Scan for the cell matching the given text and deliver its (x, y) coordinate at center. 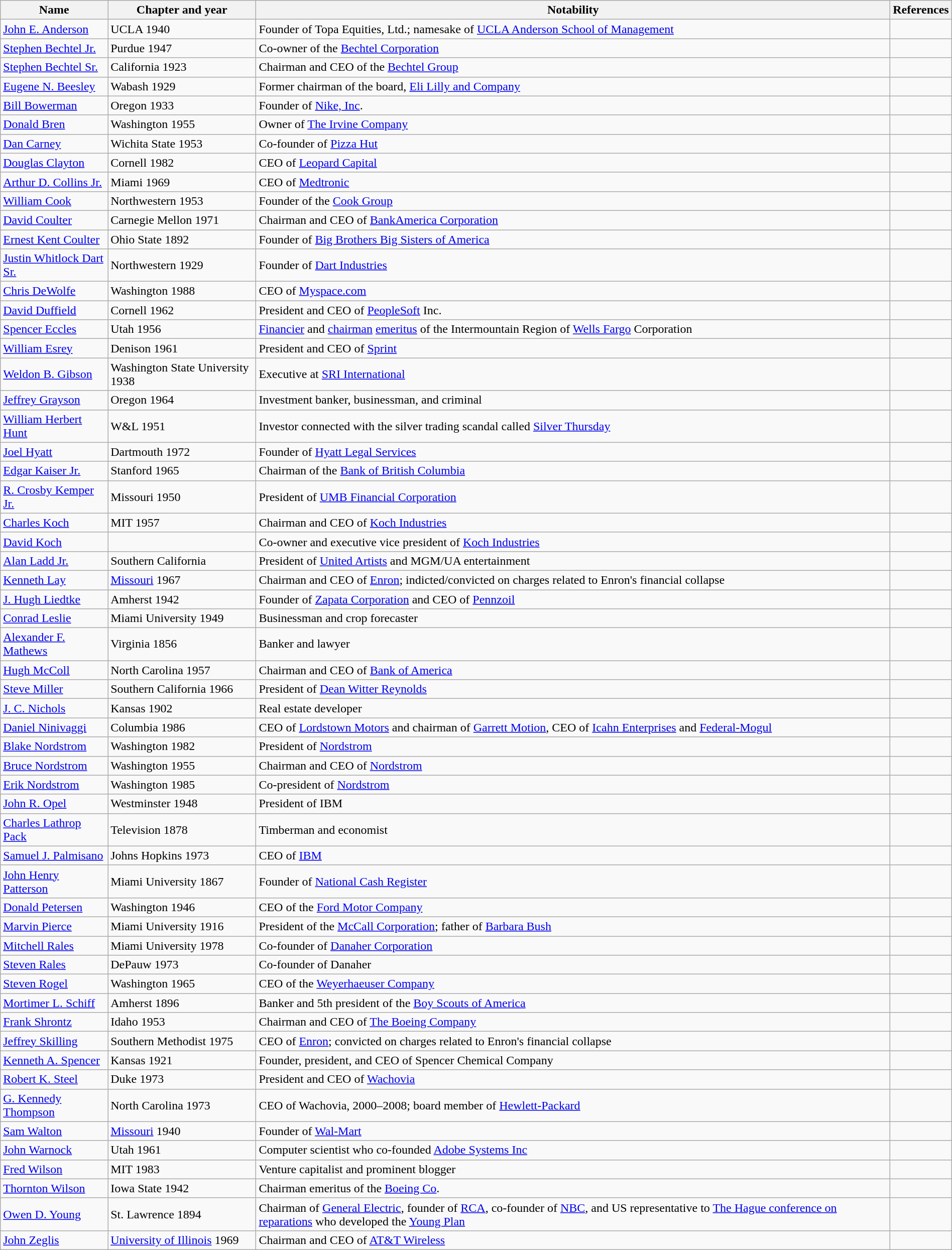
Northwestern 1953 (182, 201)
Cornell 1962 (182, 310)
Co-founder of Danaher (573, 965)
Steven Rales (54, 965)
Marvin Pierce (54, 926)
Utah 1961 (182, 1150)
Alan Ladd Jr. (54, 561)
Washington 1965 (182, 984)
Erik Nordstrom (54, 785)
Fred Wilson (54, 1169)
Miami University 1949 (182, 618)
Founder of Big Brothers Big Sisters of America (573, 239)
Donald Bren (54, 124)
Chairman and CEO of Nordstrom (573, 766)
Executive at SRI International (573, 374)
Former chairman of the board, Eli Lilly and Company (573, 86)
Frank Shrontz (54, 1022)
Notability (573, 10)
Venture capitalist and prominent blogger (573, 1169)
Steve Miller (54, 689)
Virginia 1856 (182, 645)
Wichita State 1953 (182, 144)
Owen D. Young (54, 1214)
Justin Whitlock Dart Sr. (54, 265)
Owner of The Irvine Company (573, 124)
Northwestern 1929 (182, 265)
President of the McCall Corporation; father of Barbara Bush (573, 926)
Sam Walton (54, 1131)
Founder of the Cook Group (573, 201)
Washington 1988 (182, 291)
Steven Rogel (54, 984)
Co-president of Nordstrom (573, 785)
Computer scientist who co-founded Adobe Systems Inc (573, 1150)
North Carolina 1973 (182, 1105)
Chairman and CEO of the Bechtel Group (573, 67)
Ernest Kent Coulter (54, 239)
W&L 1951 (182, 426)
North Carolina 1957 (182, 670)
Idaho 1953 (182, 1022)
Daniel Ninivaggi (54, 727)
DePauw 1973 (182, 965)
Miami University 1867 (182, 882)
Washington 1985 (182, 785)
Missouri 1967 (182, 580)
Founder of Nike, Inc. (573, 105)
Washington 1946 (182, 907)
CEO of the Weyerhaeuser Company (573, 984)
Chairman and CEO of BankAmerica Corporation (573, 220)
Timberman and economist (573, 829)
William Herbert Hunt (54, 426)
Missouri 1940 (182, 1131)
Co-owner and executive vice president of Koch Industries (573, 542)
Donald Petersen (54, 907)
UCLA 1940 (182, 29)
CEO of the Ford Motor Company (573, 907)
Robert K. Steel (54, 1079)
Amherst 1896 (182, 1003)
William Esrey (54, 348)
Chairman of the Bank of British Columbia (573, 471)
Chapter and year (182, 10)
Founder of Topa Equities, Ltd.; namesake of UCLA Anderson School of Management (573, 29)
CEO of IBM (573, 855)
Name (54, 10)
Southern California (182, 561)
References (921, 10)
Johns Hopkins 1973 (182, 855)
John Zeglis (54, 1240)
Dan Carney (54, 144)
Edgar Kaiser Jr. (54, 471)
Kansas 1902 (182, 708)
Chairman and CEO of Bank of America (573, 670)
Chairman emeritus of the Boeing Co. (573, 1188)
Chairman and CEO of The Boeing Company (573, 1022)
Real estate developer (573, 708)
President and CEO of Sprint (573, 348)
Washington State University 1938 (182, 374)
Bruce Nordstrom (54, 766)
J. C. Nichols (54, 708)
Chairman and CEO of Koch Industries (573, 523)
Cornell 1982 (182, 163)
Financier and chairman emeritus of the Intermountain Region of Wells Fargo Corporation (573, 329)
Co-owner of the Bechtel Corporation (573, 48)
John E. Anderson (54, 29)
California 1923 (182, 67)
Washington 1982 (182, 746)
MIT 1983 (182, 1169)
Spencer Eccles (54, 329)
MIT 1957 (182, 523)
Eugene N. Beesley (54, 86)
Thornton Wilson (54, 1188)
CEO of Myspace.com (573, 291)
Television 1878 (182, 829)
Kenneth Lay (54, 580)
Stephen Bechtel Sr. (54, 67)
President of UMB Financial Corporation (573, 497)
CEO of Medtronic (573, 182)
President and CEO of PeopleSoft Inc. (573, 310)
Douglas Clayton (54, 163)
John Henry Patterson (54, 882)
Co-founder of Danaher Corporation (573, 945)
Amherst 1942 (182, 599)
Businessman and crop forecaster (573, 618)
Purdue 1947 (182, 48)
Samuel J. Palmisano (54, 855)
Blake Nordstrom (54, 746)
President of IBM (573, 804)
Utah 1956 (182, 329)
Banker and lawyer (573, 645)
John R. Opel (54, 804)
Founder of Zapata Corporation and CEO of Pennzoil (573, 599)
CEO of Lordstown Motors and chairman of Garrett Motion, CEO of Icahn Enterprises and Federal-Mogul (573, 727)
Duke 1973 (182, 1079)
Oregon 1933 (182, 105)
Iowa State 1942 (182, 1188)
Conrad Leslie (54, 618)
President and CEO of Wachovia (573, 1079)
Investment banker, businessman, and criminal (573, 400)
John Warnock (54, 1150)
Dartmouth 1972 (182, 452)
R. Crosby Kemper Jr. (54, 497)
Joel Hyatt (54, 452)
Kansas 1921 (182, 1060)
Mortimer L. Schiff (54, 1003)
David Duffield (54, 310)
Co-founder of Pizza Hut (573, 144)
Chairman and CEO of Enron; indicted/convicted on charges related to Enron's financial collapse (573, 580)
Carnegie Mellon 1971 (182, 220)
President of Dean Witter Reynolds (573, 689)
Arthur D. Collins Jr. (54, 182)
Oregon 1964 (182, 400)
Hugh McColl (54, 670)
Miami University 1916 (182, 926)
Weldon B. Gibson (54, 374)
Founder, president, and CEO of Spencer Chemical Company (573, 1060)
Southern California 1966 (182, 689)
Miami University 1978 (182, 945)
Investor connected with the silver trading scandal called Silver Thursday (573, 426)
Founder of Wal-Mart (573, 1131)
Jeffrey Skilling (54, 1041)
Bill Bowerman (54, 105)
J. Hugh Liedtke (54, 599)
G. Kennedy Thompson (54, 1105)
Chairman and CEO of AT&T Wireless (573, 1240)
Jeffrey Grayson (54, 400)
Charles Koch (54, 523)
David Koch (54, 542)
President of United Artists and MGM/UA entertainment (573, 561)
William Cook (54, 201)
Charles Lathrop Pack (54, 829)
Stephen Bechtel Jr. (54, 48)
Westminster 1948 (182, 804)
CEO of Wachovia, 2000–2008; board member of Hewlett-Packard (573, 1105)
Founder of National Cash Register (573, 882)
Stanford 1965 (182, 471)
Mitchell Rales (54, 945)
Columbia 1986 (182, 727)
CEO of Leopard Capital (573, 163)
Southern Methodist 1975 (182, 1041)
Wabash 1929 (182, 86)
Banker and 5th president of the Boy Scouts of America (573, 1003)
Miami 1969 (182, 182)
Missouri 1950 (182, 497)
Alexander F. Mathews (54, 645)
President of Nordstrom (573, 746)
University of Illinois 1969 (182, 1240)
Founder of Hyatt Legal Services (573, 452)
St. Lawrence 1894 (182, 1214)
CEO of Enron; convicted on charges related to Enron's financial collapse (573, 1041)
Founder of Dart Industries (573, 265)
Ohio State 1892 (182, 239)
David Coulter (54, 220)
Kenneth A. Spencer (54, 1060)
Denison 1961 (182, 348)
Chris DeWolfe (54, 291)
